Output the [X, Y] coordinate of the center of the cell containing the given text.  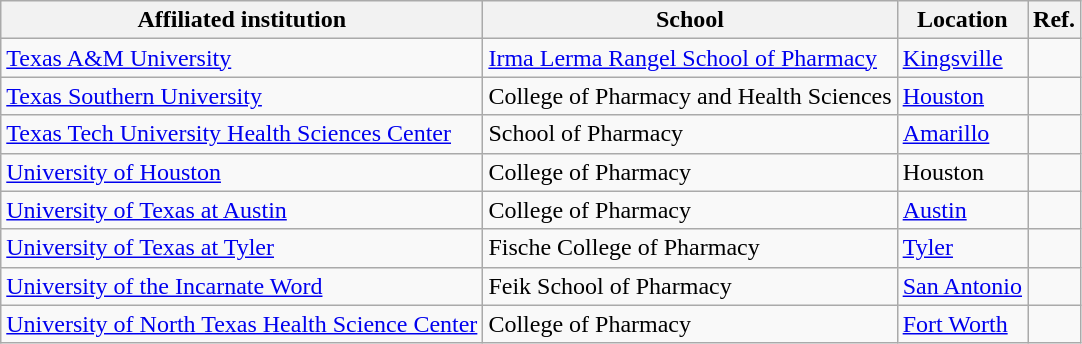
Location [962, 20]
Austin [962, 210]
University of Texas at Austin [242, 210]
Affiliated institution [242, 20]
Fort Worth [962, 324]
Texas Tech University Health Sciences Center [242, 134]
Tyler [962, 248]
Feik School of Pharmacy [690, 286]
College of Pharmacy and Health Sciences [690, 96]
Fische College of Pharmacy [690, 248]
University of Houston [242, 172]
School [690, 20]
Irma Lerma Rangel School of Pharmacy [690, 58]
School of Pharmacy [690, 134]
Texas Southern University [242, 96]
University of North Texas Health Science Center [242, 324]
Kingsville [962, 58]
University of the Incarnate Word [242, 286]
Texas A&M University [242, 58]
San Antonio [962, 286]
University of Texas at Tyler [242, 248]
Ref. [1054, 20]
Amarillo [962, 134]
